Identify which cell holds the provided text, then report its [X, Y] central coordinate. 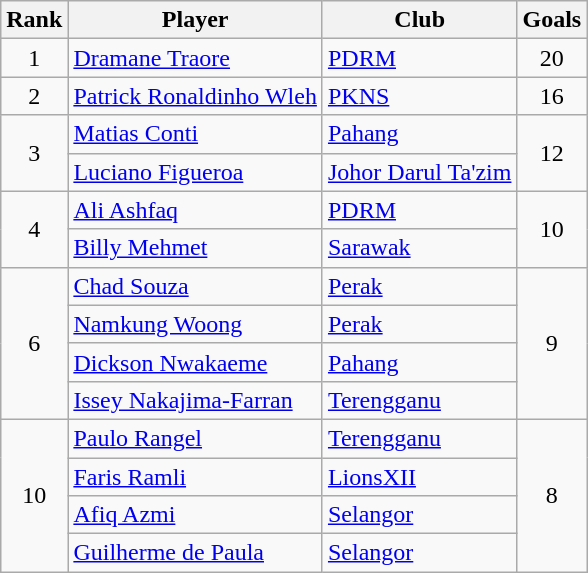
Dickson Nwakaeme [196, 362]
Luciano Figueroa [196, 172]
Dramane Traore [196, 58]
Player [196, 20]
Club [420, 20]
Johor Darul Ta'zim [420, 172]
Paulo Rangel [196, 438]
LionsXII [420, 477]
Patrick Ronaldinho Wleh [196, 96]
Guilherme de Paula [196, 553]
Ali Ashfaq [196, 210]
Rank [34, 20]
Chad Souza [196, 286]
8 [552, 495]
Afiq Azmi [196, 515]
4 [34, 229]
PKNS [420, 96]
2 [34, 96]
3 [34, 153]
Sarawak [420, 248]
6 [34, 343]
9 [552, 343]
Faris Ramli [196, 477]
16 [552, 96]
Billy Mehmet [196, 248]
Issey Nakajima-Farran [196, 400]
1 [34, 58]
Matias Conti [196, 134]
20 [552, 58]
12 [552, 153]
Goals [552, 20]
Namkung Woong [196, 324]
